Return the (x, y) coordinate for the center point of the cell that contains the specified text.  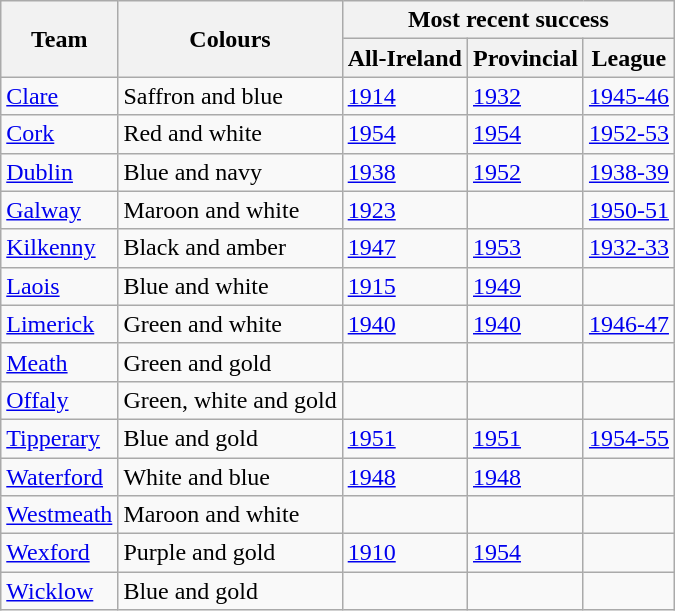
1938-39 (628, 172)
1946-47 (628, 324)
Team (60, 39)
Laois (60, 286)
Purple and gold (230, 553)
Blue and navy (230, 172)
1950-51 (628, 210)
Cork (60, 134)
Clare (60, 96)
White and blue (230, 477)
Green and gold (230, 362)
Green, white and gold (230, 400)
Limerick (60, 324)
Most recent success (508, 20)
Meath (60, 362)
1954-55 (628, 438)
Kilkenny (60, 248)
Red and white (230, 134)
Offaly (60, 400)
1952 (525, 172)
Saffron and blue (230, 96)
1953 (525, 248)
1949 (525, 286)
1910 (404, 553)
Waterford (60, 477)
Westmeath (60, 515)
1932-33 (628, 248)
Black and amber (230, 248)
Galway (60, 210)
1938 (404, 172)
1952-53 (628, 134)
Wexford (60, 553)
Provincial (525, 58)
1915 (404, 286)
All-Ireland (404, 58)
Blue and white (230, 286)
Wicklow (60, 591)
League (628, 58)
Dublin (60, 172)
1945-46 (628, 96)
Colours (230, 39)
1947 (404, 248)
1923 (404, 210)
Tipperary (60, 438)
Green and white (230, 324)
1932 (525, 96)
1914 (404, 96)
